Locate the cell with the specified text and output its (X, Y) center coordinate. 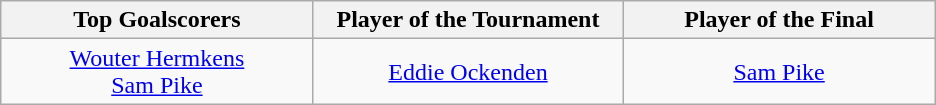
Player of the Tournament (468, 20)
Top Goalscorers (156, 20)
Player of the Final (780, 20)
Wouter Hermkens Sam Pike (156, 72)
Sam Pike (780, 72)
Eddie Ockenden (468, 72)
